Detect which cell encompasses the target text, then output its (X, Y) center coordinate. 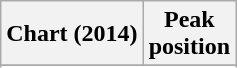
Chart (2014) (72, 34)
Peakposition (189, 34)
